Return [x, y] of the center of cell containing provided text 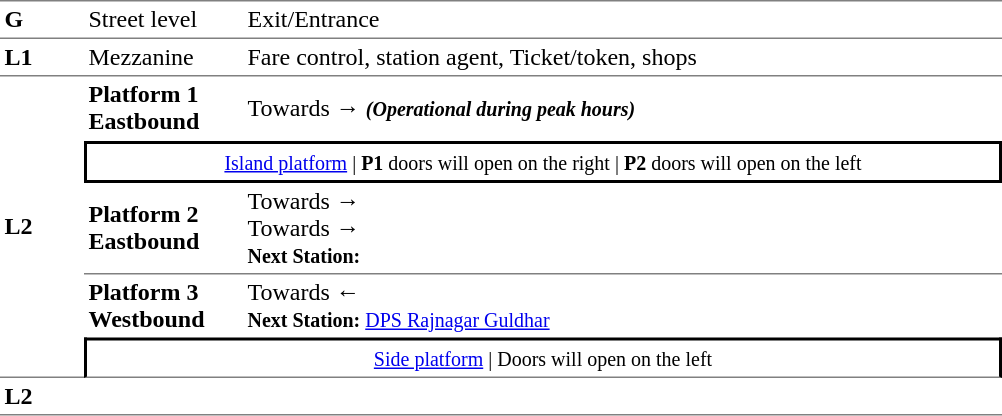
Towards ← Next Station: DPS Rajnagar Guldhar [622, 306]
Towards → (Operational during peak hours) [622, 108]
Platform 2Eastbound [164, 229]
Fare control, station agent, Ticket/token, shops [622, 58]
Island platform | P1 doors will open on the right | P2 doors will open on the left [543, 162]
Platform 1Eastbound [164, 108]
L1 [42, 58]
G [42, 20]
Towards → Towards → Next Station: [622, 229]
Exit/Entrance [622, 20]
Street level [164, 20]
Side platform | Doors will open on the left [543, 358]
Platform 3Westbound [164, 306]
Mezzanine [164, 58]
